Scan for the cell matching the given text and deliver its [X, Y] coordinate at center. 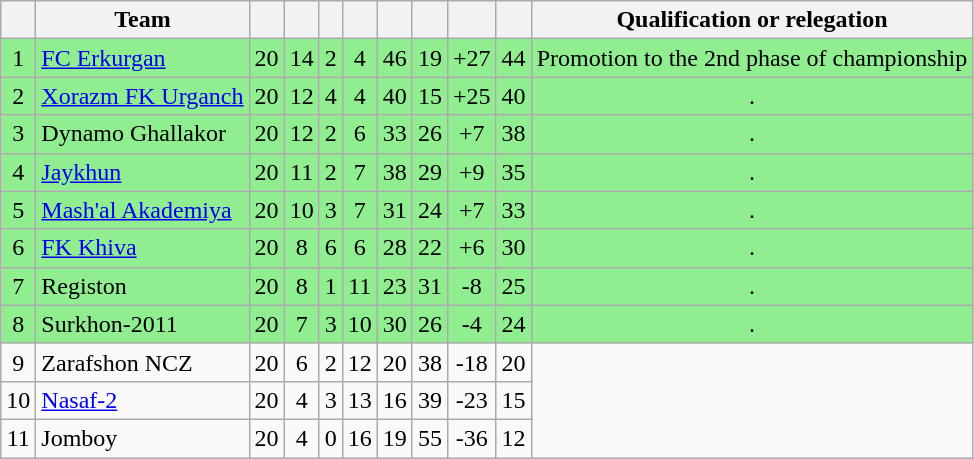
13 [360, 400]
5 [18, 210]
-4 [472, 324]
-23 [472, 400]
Registon [142, 286]
Zarafshon NCZ [142, 362]
+6 [472, 248]
Nasaf-2 [142, 400]
Xorazm FK Urganch [142, 96]
Mash'al Akademiya [142, 210]
44 [514, 58]
29 [430, 172]
Qualification or relegation [752, 20]
-18 [472, 362]
22 [430, 248]
Jomboy [142, 438]
Team [142, 20]
23 [394, 286]
28 [394, 248]
FC Erkurgan [142, 58]
14 [302, 58]
Promotion to the 2nd phase of championship [752, 58]
Dynamo Ghallakor [142, 134]
-8 [472, 286]
+27 [472, 58]
46 [394, 58]
Surkhon-2011 [142, 324]
-36 [472, 438]
+9 [472, 172]
Jaykhun [142, 172]
25 [514, 286]
55 [430, 438]
FK Khiva [142, 248]
9 [18, 362]
+25 [472, 96]
0 [330, 438]
35 [514, 172]
39 [430, 400]
